For the text-containing cell, return its midpoint in (x, y) coordinate format. 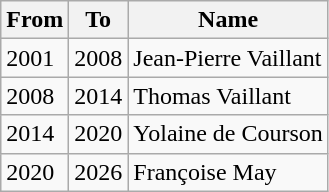
2026 (98, 172)
From (35, 20)
To (98, 20)
Jean-Pierre Vaillant (228, 58)
Yolaine de Courson (228, 134)
Name (228, 20)
2001 (35, 58)
Thomas Vaillant (228, 96)
Françoise May (228, 172)
